Identify which cell holds the provided text, then report its (x, y) central coordinate. 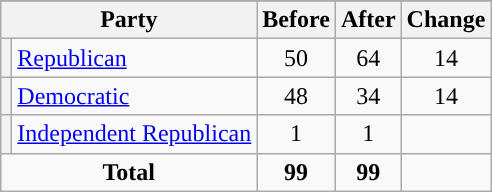
Democratic (134, 96)
50 (296, 58)
Change (446, 20)
48 (296, 96)
Independent Republican (134, 134)
After (368, 20)
Party (129, 20)
Before (296, 20)
34 (368, 96)
64 (368, 58)
Total (129, 172)
Republican (134, 58)
